Capture the cell that displays the provided text and extract its (X, Y) central coordinate. 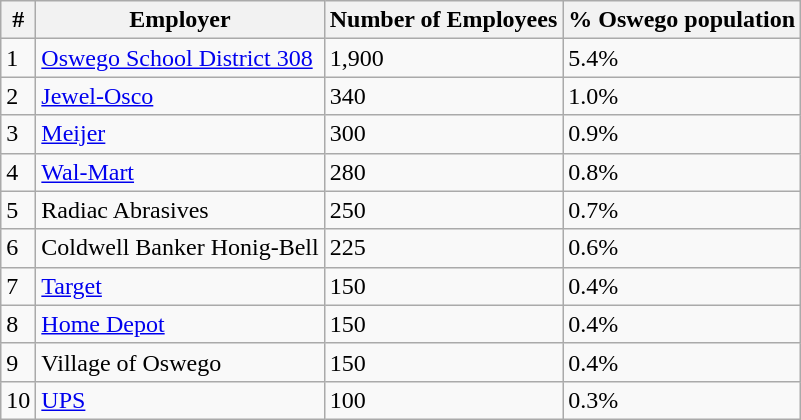
8 (18, 324)
0.7% (682, 210)
Employer (180, 20)
Home Depot (180, 324)
1 (18, 58)
5 (18, 210)
1.0% (682, 96)
5.4% (682, 58)
6 (18, 248)
7 (18, 286)
Target (180, 286)
Radiac Abrasives (180, 210)
# (18, 20)
3 (18, 134)
Coldwell Banker Honig-Bell (180, 248)
Oswego School District 308 (180, 58)
Village of Oswego (180, 362)
Jewel-Osco (180, 96)
9 (18, 362)
Meijer (180, 134)
Number of Employees (444, 20)
Wal-Mart (180, 172)
340 (444, 96)
4 (18, 172)
250 (444, 210)
10 (18, 400)
1,900 (444, 58)
0.8% (682, 172)
100 (444, 400)
0.3% (682, 400)
2 (18, 96)
280 (444, 172)
0.6% (682, 248)
300 (444, 134)
UPS (180, 400)
0.9% (682, 134)
% Oswego population (682, 20)
225 (444, 248)
